Determine the (x, y) coordinate at the center of the cell enclosing the given text.  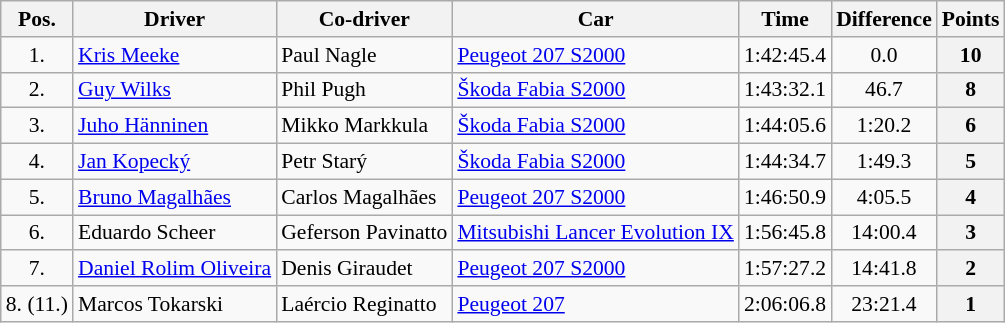
1:44:05.6 (785, 126)
1:44:34.7 (785, 162)
Eduardo Scheer (174, 233)
Daniel Rolim Oliveira (174, 269)
Geferson Pavinatto (364, 233)
8. (11.) (37, 304)
4:05.5 (884, 197)
Points (971, 19)
0.0 (884, 55)
1:49.3 (884, 162)
10 (971, 55)
Peugeot 207 (596, 304)
Co-driver (364, 19)
6 (971, 126)
Mitsubishi Lancer Evolution IX (596, 233)
8 (971, 90)
4 (971, 197)
1 (971, 304)
3 (971, 233)
Bruno Magalhães (174, 197)
1:43:32.1 (785, 90)
3. (37, 126)
Jan Kopecký (174, 162)
2 (971, 269)
14:00.4 (884, 233)
2:06:06.8 (785, 304)
1:46:50.9 (785, 197)
Kris Meeke (174, 55)
Pos. (37, 19)
Guy Wilks (174, 90)
1:20.2 (884, 126)
Mikko Markkula (364, 126)
Paul Nagle (364, 55)
1:56:45.8 (785, 233)
1. (37, 55)
7. (37, 269)
Time (785, 19)
Driver (174, 19)
4. (37, 162)
1:42:45.4 (785, 55)
Juho Hänninen (174, 126)
Difference (884, 19)
46.7 (884, 90)
6. (37, 233)
1:57:27.2 (785, 269)
23:21.4 (884, 304)
Car (596, 19)
5 (971, 162)
14:41.8 (884, 269)
Marcos Tokarski (174, 304)
Phil Pugh (364, 90)
Petr Starý (364, 162)
5. (37, 197)
2. (37, 90)
Denis Giraudet (364, 269)
Carlos Magalhães (364, 197)
Laércio Reginatto (364, 304)
